Locate the cell with the specified text and output its [x, y] center coordinate. 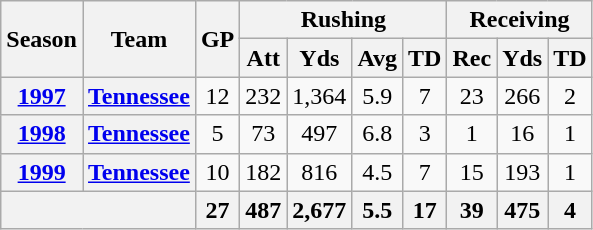
39 [472, 210]
Season [42, 39]
GP [217, 39]
73 [264, 134]
1998 [42, 134]
497 [320, 134]
3 [424, 134]
Team [138, 39]
16 [522, 134]
Rushing [344, 20]
Att [264, 58]
816 [320, 172]
5.5 [378, 210]
Receiving [520, 20]
23 [472, 96]
6.8 [378, 134]
4.5 [378, 172]
4 [570, 210]
10 [217, 172]
5.9 [378, 96]
17 [424, 210]
27 [217, 210]
5 [217, 134]
15 [472, 172]
182 [264, 172]
266 [522, 96]
1997 [42, 96]
1,364 [320, 96]
1999 [42, 172]
Avg [378, 58]
475 [522, 210]
232 [264, 96]
487 [264, 210]
2 [570, 96]
193 [522, 172]
2,677 [320, 210]
Rec [472, 58]
12 [217, 96]
